Pinpoint the cell where the given text exists, returning its [x, y] midpoint coordinate. 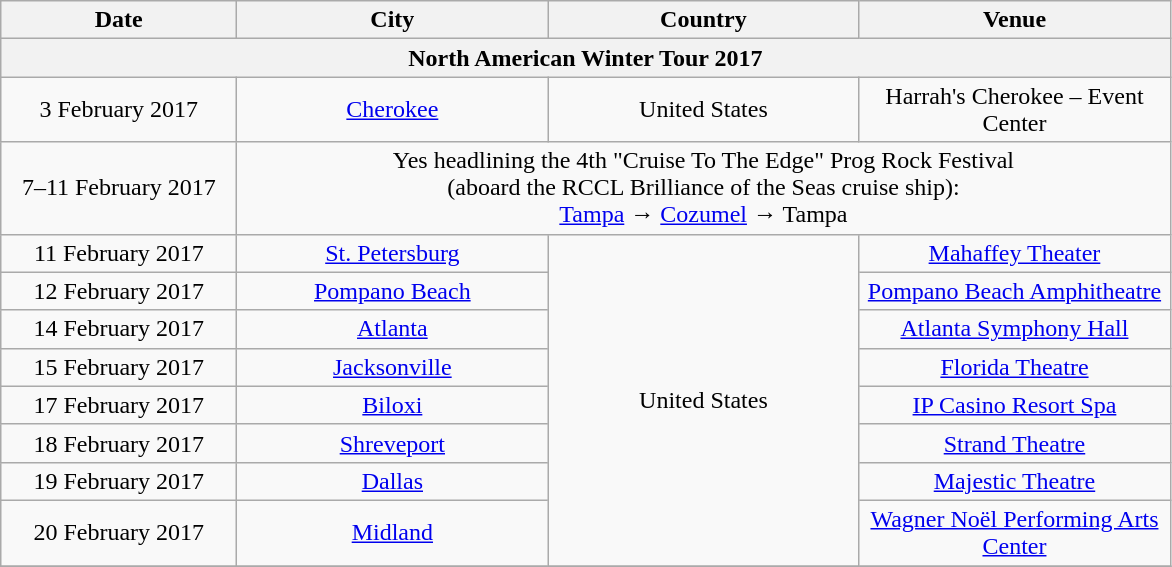
7–11 February 2017 [119, 188]
Mahaffey Theater [1014, 253]
Venue [1014, 20]
11 February 2017 [119, 253]
Harrah's Cherokee – Event Center [1014, 110]
St. Petersburg [392, 253]
North American Winter Tour 2017 [586, 58]
12 February 2017 [119, 291]
14 February 2017 [119, 329]
20 February 2017 [119, 532]
Wagner Noël Performing Arts Center [1014, 532]
Midland [392, 532]
Cherokee [392, 110]
Biloxi [392, 405]
Atlanta [392, 329]
17 February 2017 [119, 405]
Country [704, 20]
Pompano Beach Amphitheatre [1014, 291]
Strand Theatre [1014, 443]
City [392, 20]
Jacksonville [392, 367]
Yes headlining the 4th "Cruise To The Edge" Prog Rock Festival (aboard the RCCL Brilliance of the Seas cruise ship): Tampa → Cozumel → Tampa [704, 188]
18 February 2017 [119, 443]
Atlanta Symphony Hall [1014, 329]
IP Casino Resort Spa [1014, 405]
Florida Theatre [1014, 367]
15 February 2017 [119, 367]
3 February 2017 [119, 110]
Shreveport [392, 443]
Date [119, 20]
Majestic Theatre [1014, 481]
19 February 2017 [119, 481]
Dallas [392, 481]
Pompano Beach [392, 291]
